From the cell containing the given text, extract its center point as (x, y) coordinate. 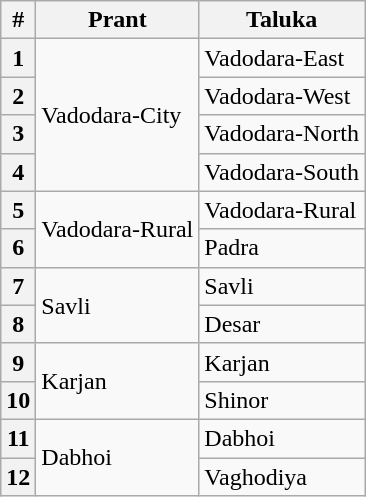
Vadodara-City (118, 115)
11 (18, 438)
2 (18, 96)
12 (18, 477)
Shinor (282, 400)
8 (18, 324)
Vaghodiya (282, 477)
9 (18, 362)
# (18, 20)
10 (18, 400)
Desar (282, 324)
Vadodara-North (282, 134)
4 (18, 172)
Vadodara-West (282, 96)
Vadodara-East (282, 58)
5 (18, 210)
7 (18, 286)
6 (18, 248)
Prant (118, 20)
1 (18, 58)
Padra (282, 248)
Vadodara-South (282, 172)
3 (18, 134)
Taluka (282, 20)
